Locate the cell with the specified text and output its (x, y) center coordinate. 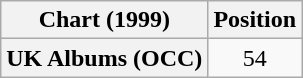
54 (255, 58)
Chart (1999) (104, 20)
Position (255, 20)
UK Albums (OCC) (104, 58)
